Pinpoint the cell where the given text exists, returning its (x, y) midpoint coordinate. 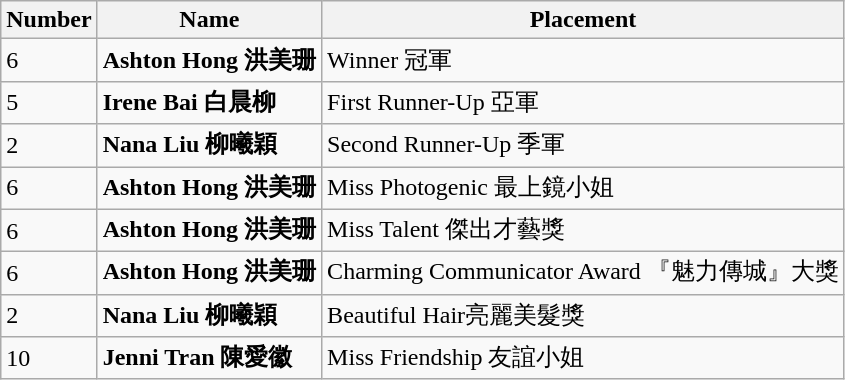
10 (49, 358)
5 (49, 102)
Jenni Tran 陳愛徽 (209, 358)
Placement (584, 20)
Miss Friendship 友誼小姐 (584, 358)
Beautiful Hair亮麗美髮獎 (584, 316)
Miss Talent 傑出才藝獎 (584, 230)
First Runner-Up 亞軍 (584, 102)
Winner 冠軍 (584, 60)
Name (209, 20)
Second Runner-Up 季軍 (584, 146)
Charming Communicator Award 『魅力傳城』大獎 (584, 274)
Number (49, 20)
Irene Bai 白晨柳 (209, 102)
Miss Photogenic 最上鏡小姐 (584, 188)
